Search for the cell housing the specified text and yield its [x, y] center coordinate. 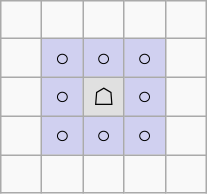
☖ [104, 97]
